Locate the cell with the specified text and output its (X, Y) center coordinate. 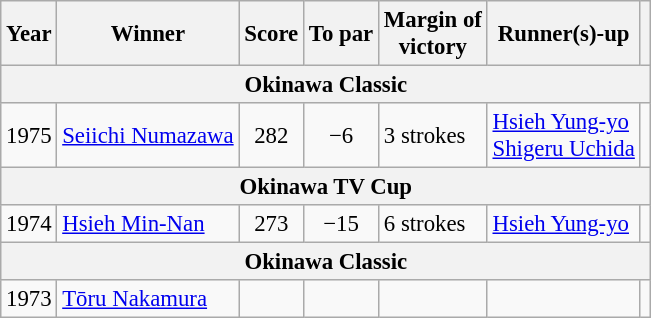
273 (272, 224)
Hsieh Min-Nan (148, 224)
6 strokes (434, 224)
1973 (29, 299)
Hsieh Yung-yo Shigeru Uchida (564, 136)
To par (342, 34)
1975 (29, 136)
1974 (29, 224)
Winner (148, 34)
Runner(s)-up (564, 34)
282 (272, 136)
−15 (342, 224)
Year (29, 34)
−6 (342, 136)
Seiichi Numazawa (148, 136)
Hsieh Yung-yo (564, 224)
3 strokes (434, 136)
Tōru Nakamura (148, 299)
Margin ofvictory (434, 34)
Score (272, 34)
Okinawa TV Cup (326, 187)
